Output the (X, Y) coordinate of the center of the cell containing the given text.  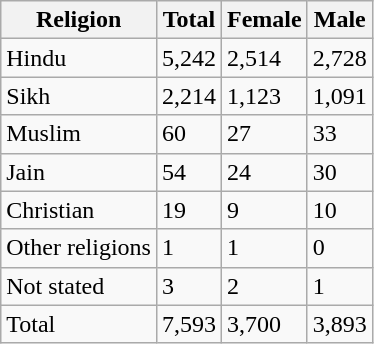
1,123 (265, 96)
3 (188, 286)
2,514 (265, 58)
9 (265, 210)
2,214 (188, 96)
7,593 (188, 324)
5,242 (188, 58)
3,893 (340, 324)
54 (188, 172)
Male (340, 20)
Not stated (79, 286)
Other religions (79, 248)
30 (340, 172)
60 (188, 134)
2 (265, 286)
Christian (79, 210)
3,700 (265, 324)
2,728 (340, 58)
1,091 (340, 96)
Muslim (79, 134)
Sikh (79, 96)
Female (265, 20)
0 (340, 248)
19 (188, 210)
27 (265, 134)
Religion (79, 20)
Jain (79, 172)
24 (265, 172)
33 (340, 134)
10 (340, 210)
Hindu (79, 58)
